Search for the cell housing the specified text and yield its (x, y) center coordinate. 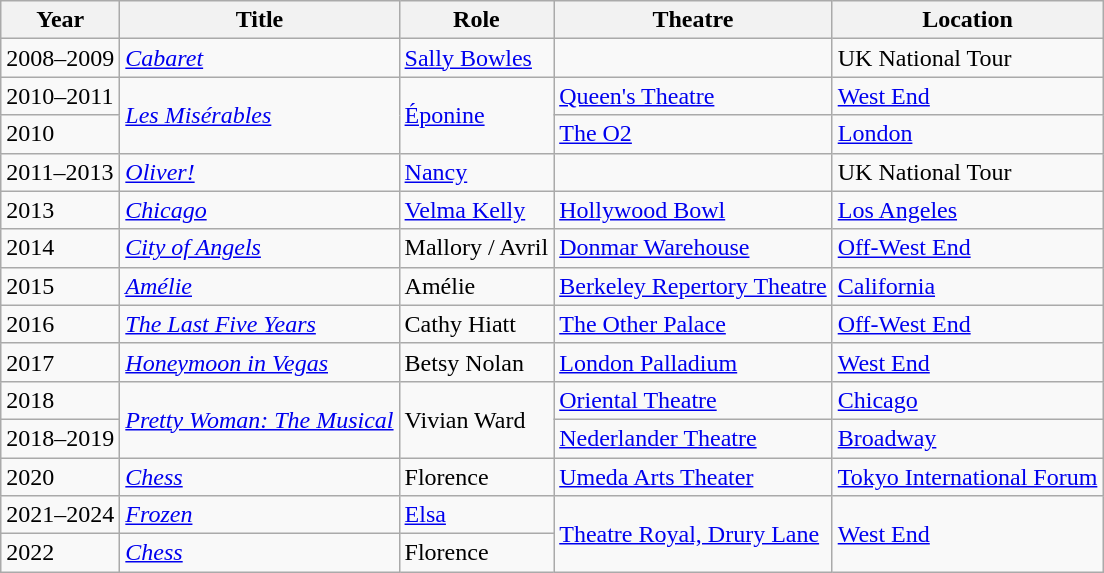
The O2 (694, 134)
Theatre (694, 20)
Frozen (260, 515)
Hollywood Bowl (694, 210)
2017 (60, 362)
2022 (60, 553)
City of Angels (260, 248)
Éponine (476, 115)
Nederlander Theatre (694, 438)
The Other Palace (694, 324)
London Palladium (694, 362)
Oliver! (260, 172)
Velma Kelly (476, 210)
Pretty Woman: The Musical (260, 419)
Betsy Nolan (476, 362)
Cathy Hiatt (476, 324)
Los Angeles (968, 210)
California (968, 286)
2008–2009 (60, 58)
The Last Five Years (260, 324)
2011–2013 (60, 172)
Tokyo International Forum (968, 477)
2010–2011 (60, 96)
Mallory / Avril (476, 248)
Queen's Theatre (694, 96)
Elsa (476, 515)
Vivian Ward (476, 419)
2010 (60, 134)
2018–2019 (60, 438)
London (968, 134)
Title (260, 20)
Role (476, 20)
Cabaret (260, 58)
2021–2024 (60, 515)
Berkeley Repertory Theatre (694, 286)
Location (968, 20)
Donmar Warehouse (694, 248)
Sally Bowles (476, 58)
2016 (60, 324)
2018 (60, 400)
Oriental Theatre (694, 400)
Umeda Arts Theater (694, 477)
2013 (60, 210)
2020 (60, 477)
Nancy (476, 172)
Year (60, 20)
Honeymoon in Vegas (260, 362)
2015 (60, 286)
Theatre Royal, Drury Lane (694, 534)
2014 (60, 248)
Les Misérables (260, 115)
Broadway (968, 438)
